Determine the [x, y] coordinate at the center of the cell enclosing the given text.  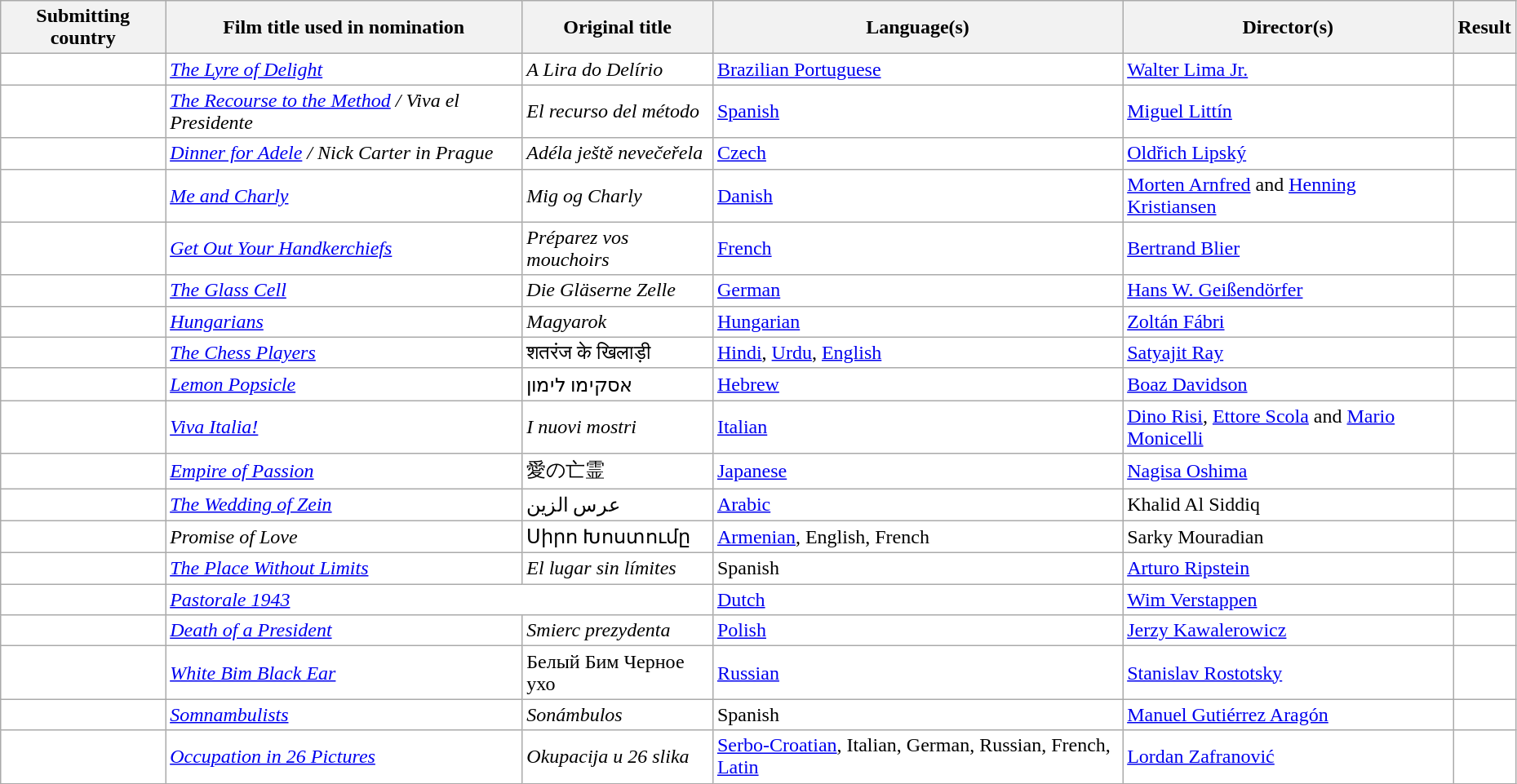
Me and Charly [344, 196]
Empire of Passion [344, 472]
शतरंज के खिलाड़ी [618, 352]
Arabic [917, 504]
Die Gläserne Zelle [618, 290]
אסקימו לימון [618, 384]
Stanislav Rostotsky [1288, 672]
Magyarok [618, 321]
Italian [917, 427]
The Lyre of Delight [344, 69]
Original title [618, 28]
Dino Risi, Ettore Scola and Mario Monicelli [1288, 427]
Préparez vos mouchoirs [618, 248]
The Chess Players [344, 352]
Serbo-Croatian, Italian, German, Russian, French, Latin [917, 757]
Director(s) [1288, 28]
Walter Lima Jr. [1288, 69]
Miguel Littín [1288, 111]
Viva Italia! [344, 427]
Smierc prezydenta [618, 631]
Khalid Al Siddiq [1288, 504]
French [917, 248]
Lemon Popsicle [344, 384]
White Bim Black Ear [344, 672]
Satyajit Ray [1288, 352]
The Wedding of Zein [344, 504]
Mig og Charly [618, 196]
El lugar sin límites [618, 569]
Dinner for Adele / Nick Carter in Prague [344, 153]
The Recourse to the Method / Viva el Presidente [344, 111]
Japanese [917, 472]
Dutch [917, 600]
Pastorale 1943 [439, 600]
عرس الزين [618, 504]
Белый Бим Черное ухо [618, 672]
Death of a President [344, 631]
Film title used in nomination [344, 28]
Hebrew [917, 384]
Czech [917, 153]
Polish [917, 631]
Boaz Davidson [1288, 384]
Arturo Ripstein [1288, 569]
Hungarians [344, 321]
Oldřich Lipský [1288, 153]
Lordan Zafranović [1288, 757]
Zoltán Fábri [1288, 321]
Sonámbulos [618, 715]
The Place Without Limits [344, 569]
Manuel Gutiérrez Aragón [1288, 715]
Russian [917, 672]
Wim Verstappen [1288, 600]
Occupation in 26 Pictures [344, 757]
A Lira do Delírio [618, 69]
Language(s) [917, 28]
I nuovi mostri [618, 427]
Somnambulists [344, 715]
Hans W. Geißendörfer [1288, 290]
Bertrand Blier [1288, 248]
The Glass Cell [344, 290]
Adéla ještě nevečeřela [618, 153]
Jerzy Kawalerowicz [1288, 631]
Promise of Love [344, 537]
Armenian, English, French [917, 537]
Okupacija u 26 slika [618, 757]
Hindi, Urdu, English [917, 352]
愛の亡霊 [618, 472]
Result [1484, 28]
Hungarian [917, 321]
El recurso del método [618, 111]
German [917, 290]
Սիրո Խոստումը [618, 537]
Sarky Mouradian [1288, 537]
Nagisa Oshima [1288, 472]
Danish [917, 196]
Brazilian Portuguese [917, 69]
Submitting country [83, 28]
Morten Arnfred and Henning Kristiansen [1288, 196]
Get Out Your Handkerchiefs [344, 248]
